Return (X, Y) of the center of cell containing provided text 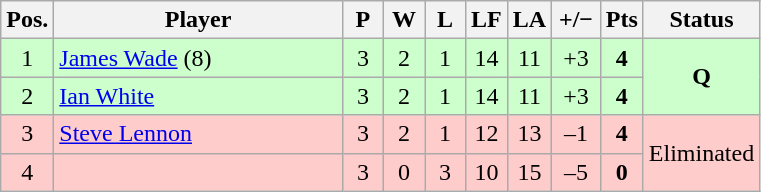
–5 (576, 172)
Ian White (198, 96)
L (444, 20)
Q (701, 77)
13 (529, 134)
Pts (622, 20)
Pos. (28, 20)
W (404, 20)
Status (701, 20)
+/− (576, 20)
Steve Lennon (198, 134)
LA (529, 20)
–1 (576, 134)
LF (487, 20)
Player (198, 20)
10 (487, 172)
P (362, 20)
Eliminated (701, 153)
15 (529, 172)
James Wade (8) (198, 58)
12 (487, 134)
